Provide the (X, Y) coordinate of the cell's center where the given text is located.  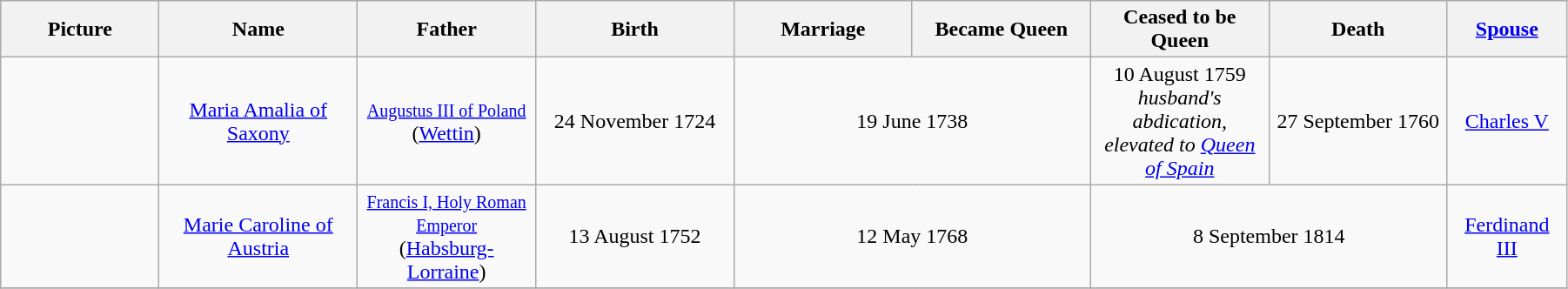
Ferdinand III (1507, 237)
10 August 1759husband's abdication, elevated to Queen of Spain (1180, 121)
12 May 1768 (912, 237)
24 November 1724 (635, 121)
8 September 1814 (1269, 237)
Father (447, 30)
Augustus III of Poland (Wettin) (447, 121)
19 June 1738 (912, 121)
Marriage (823, 30)
Death (1357, 30)
13 August 1752 (635, 237)
Ceased to be Queen (1180, 30)
27 September 1760 (1357, 121)
Francis I, Holy Roman Emperor (Habsburg-Lorraine) (447, 237)
Birth (635, 30)
Became Queen (1001, 30)
Spouse (1507, 30)
Charles V (1507, 121)
Marie Caroline of Austria (258, 237)
Maria Amalia of Saxony (258, 121)
Name (258, 30)
Picture (80, 30)
